Determine the (x, y) coordinate at the center of the cell enclosing the given text.  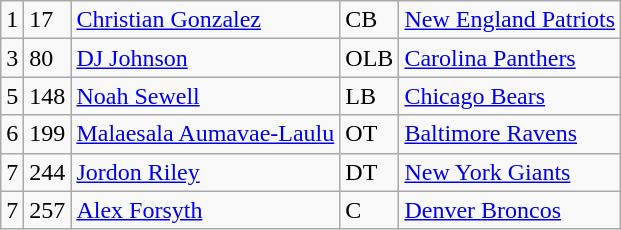
New England Patriots (510, 20)
CB (370, 20)
199 (48, 134)
DJ Johnson (206, 58)
148 (48, 96)
Denver Broncos (510, 210)
3 (12, 58)
Chicago Bears (510, 96)
1 (12, 20)
OLB (370, 58)
OT (370, 134)
LB (370, 96)
New York Giants (510, 172)
257 (48, 210)
C (370, 210)
Baltimore Ravens (510, 134)
Christian Gonzalez (206, 20)
5 (12, 96)
Jordon Riley (206, 172)
244 (48, 172)
17 (48, 20)
Carolina Panthers (510, 58)
DT (370, 172)
Noah Sewell (206, 96)
80 (48, 58)
6 (12, 134)
Alex Forsyth (206, 210)
Malaesala Aumavae-Laulu (206, 134)
